Scan for the cell matching the given text and deliver its [x, y] coordinate at center. 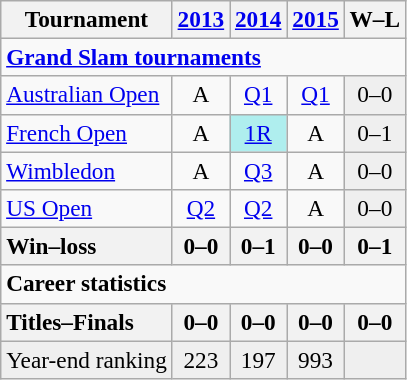
2015 [316, 19]
Australian Open [86, 95]
Year-end ranking [86, 359]
993 [316, 359]
US Open [86, 208]
Titles–Finals [86, 322]
Q3 [258, 170]
2013 [200, 19]
Win–loss [86, 246]
W–L [374, 19]
Wimbledon [86, 170]
2014 [258, 19]
French Open [86, 133]
1R [258, 133]
197 [258, 359]
Grand Slam tournaments [204, 57]
Tournament [86, 19]
223 [200, 359]
Career statistics [204, 284]
